Locate the cell with the specified text and output its [x, y] center coordinate. 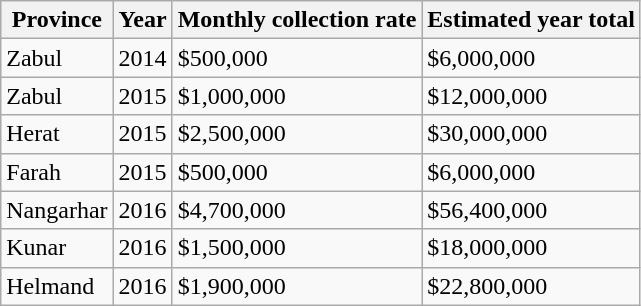
Estimated year total [532, 20]
Kunar [57, 248]
2014 [142, 58]
Monthly collection rate [297, 20]
$56,400,000 [532, 210]
Herat [57, 134]
$12,000,000 [532, 96]
$2,500,000 [297, 134]
$18,000,000 [532, 248]
Farah [57, 172]
Helmand [57, 286]
Nangarhar [57, 210]
$4,700,000 [297, 210]
Year [142, 20]
$22,800,000 [532, 286]
$30,000,000 [532, 134]
$1,500,000 [297, 248]
$1,000,000 [297, 96]
$1,900,000 [297, 286]
Province [57, 20]
